Capture the cell that displays the provided text and extract its (X, Y) central coordinate. 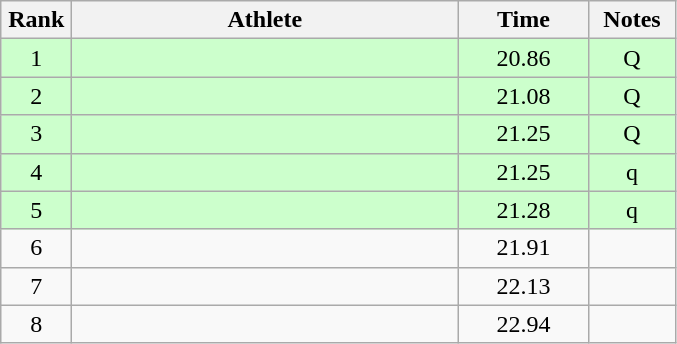
3 (36, 134)
2 (36, 96)
8 (36, 324)
Rank (36, 20)
21.28 (524, 210)
21.91 (524, 248)
4 (36, 172)
20.86 (524, 58)
7 (36, 286)
22.13 (524, 286)
5 (36, 210)
6 (36, 248)
Time (524, 20)
Notes (632, 20)
22.94 (524, 324)
Athlete (265, 20)
1 (36, 58)
21.08 (524, 96)
